Capture the cell that displays the provided text and extract its (X, Y) central coordinate. 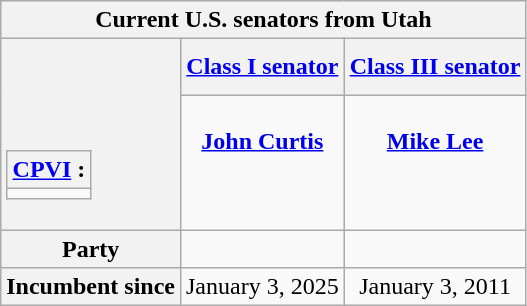
Class I senator (262, 67)
Current U.S. senators from Utah (264, 20)
Incumbent since (91, 287)
Mike Lee (435, 162)
Class III senator (435, 67)
Party (91, 249)
John Curtis (262, 162)
January 3, 2011 (435, 287)
January 3, 2025 (262, 287)
